For the text-containing cell, return its midpoint in [X, Y] coordinate format. 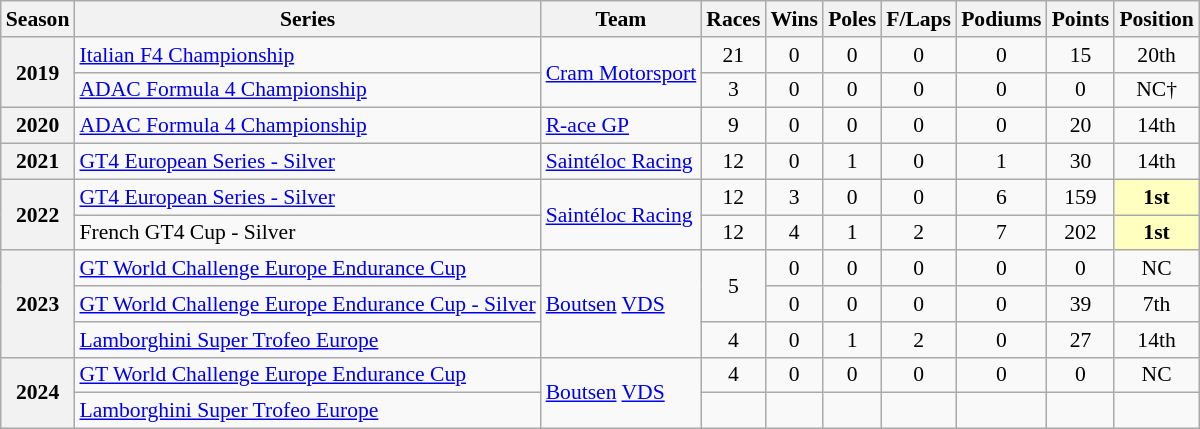
20th [1156, 55]
GT World Challenge Europe Endurance Cup - Silver [307, 304]
F/Laps [918, 19]
Season [38, 19]
R-ace GP [622, 126]
27 [1081, 340]
5 [733, 286]
2022 [38, 214]
2019 [38, 72]
20 [1081, 126]
39 [1081, 304]
202 [1081, 233]
2024 [38, 392]
Team [622, 19]
2021 [38, 162]
15 [1081, 55]
9 [733, 126]
Wins [794, 19]
2020 [38, 126]
30 [1081, 162]
French GT4 Cup - Silver [307, 233]
Podiums [1002, 19]
Italian F4 Championship [307, 55]
21 [733, 55]
2023 [38, 304]
Series [307, 19]
Points [1081, 19]
Races [733, 19]
Position [1156, 19]
Cram Motorsport [622, 72]
Poles [852, 19]
7th [1156, 304]
6 [1002, 197]
7 [1002, 233]
NC† [1156, 90]
159 [1081, 197]
